For the text-containing cell, return its midpoint in (x, y) coordinate format. 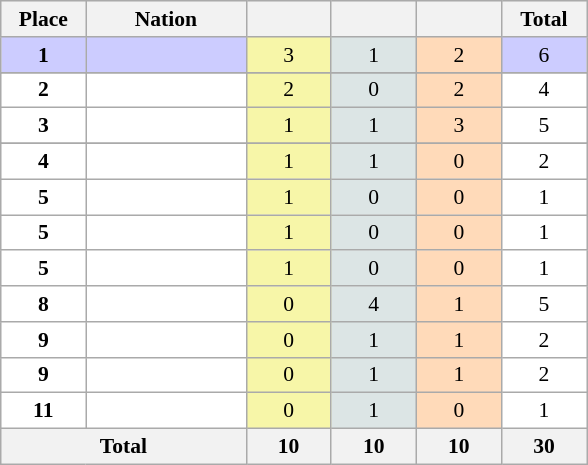
6 (544, 55)
Place (44, 19)
Nation (166, 19)
8 (44, 304)
11 (44, 411)
30 (544, 447)
